Detect which cell encompasses the target text, then output its [x, y] center coordinate. 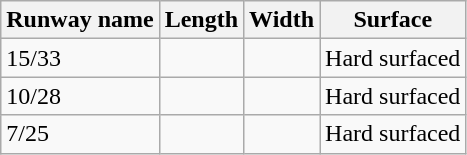
Surface [393, 20]
15/33 [80, 58]
Width [282, 20]
7/25 [80, 134]
10/28 [80, 96]
Runway name [80, 20]
Length [201, 20]
